Return (X, Y) of the center of cell containing provided text 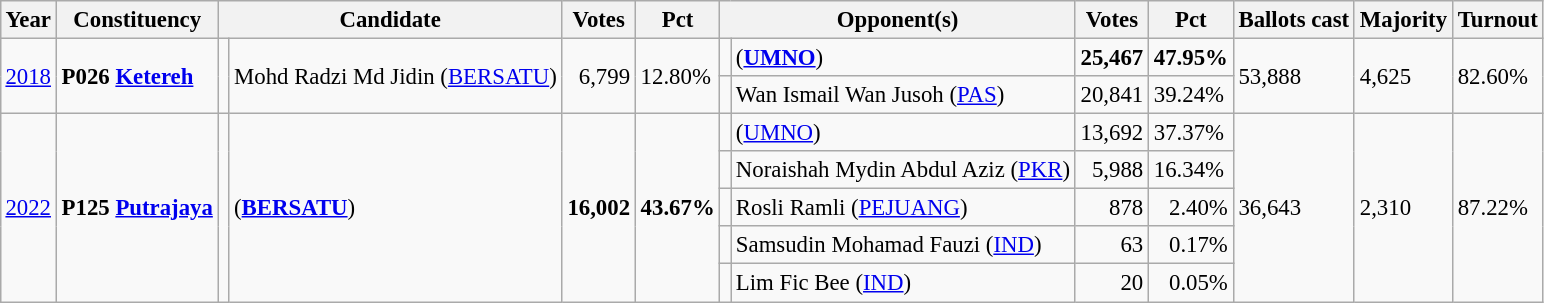
0.05% (1192, 283)
53,888 (1294, 76)
2,310 (1403, 208)
87.22% (1498, 208)
4,625 (1403, 76)
2022 (28, 208)
Mohd Radzi Md Jidin (BERSATU) (396, 76)
25,467 (1112, 57)
20 (1112, 283)
6,799 (598, 76)
5,988 (1112, 170)
0.17% (1192, 245)
Opponent(s) (898, 20)
16,002 (598, 208)
16.34% (1192, 170)
P125 Putrajaya (137, 208)
63 (1112, 245)
Turnout (1498, 20)
Majority (1403, 20)
13,692 (1112, 133)
36,643 (1294, 208)
Lim Fic Bee (IND) (904, 283)
39.24% (1192, 95)
Year (28, 20)
Wan Ismail Wan Jusoh (PAS) (904, 95)
82.60% (1498, 76)
Candidate (390, 20)
Samsudin Mohamad Fauzi (IND) (904, 245)
37.37% (1192, 133)
2018 (28, 76)
2.40% (1192, 208)
43.67% (678, 208)
878 (1112, 208)
(BERSATU) (396, 208)
Constituency (137, 20)
Noraishah Mydin Abdul Aziz (PKR) (904, 170)
Rosli Ramli (PEJUANG) (904, 208)
Ballots cast (1294, 20)
47.95% (1192, 57)
20,841 (1112, 95)
P026 Ketereh (137, 76)
12.80% (678, 76)
